Output the [x, y] coordinate of the center of the cell containing the given text.  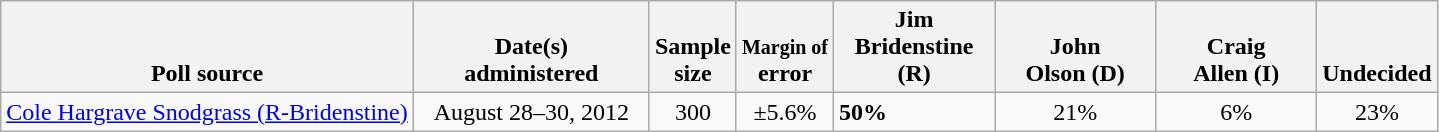
Samplesize [692, 47]
Poll source [208, 47]
23% [1377, 112]
August 28–30, 2012 [531, 112]
21% [1076, 112]
CraigAllen (I) [1236, 47]
Date(s)administered [531, 47]
JohnOlson (D) [1076, 47]
±5.6% [784, 112]
300 [692, 112]
Undecided [1377, 47]
50% [914, 112]
Margin oferror [784, 47]
JimBridenstine (R) [914, 47]
6% [1236, 112]
Cole Hargrave Snodgrass (R-Bridenstine) [208, 112]
